Output the (X, Y) coordinate of the center of the cell containing the given text.  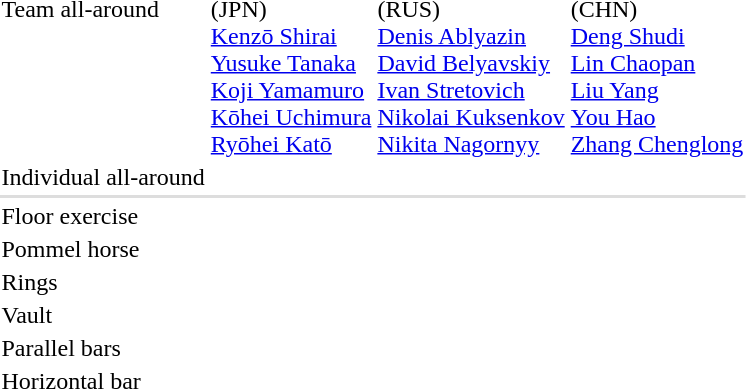
Parallel bars (103, 348)
Individual all-around (103, 177)
Vault (103, 315)
Floor exercise (103, 216)
Rings (103, 282)
Pommel horse (103, 249)
